From the cell containing the given text, extract its center point as (x, y) coordinate. 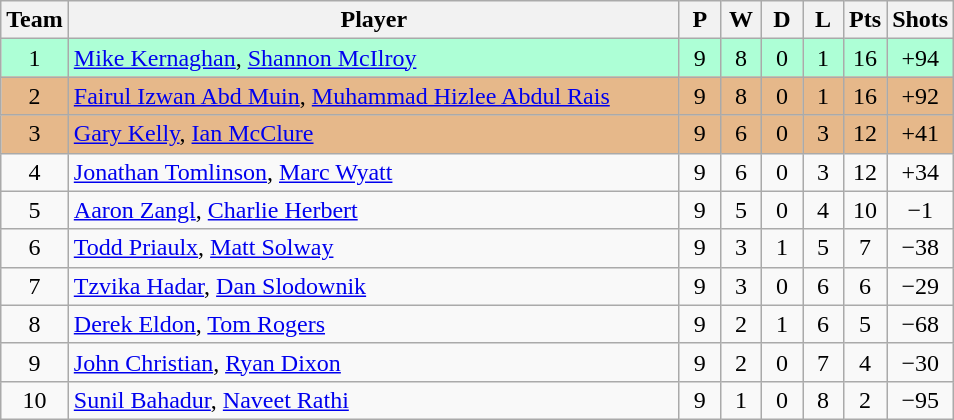
−29 (920, 286)
P (700, 20)
W (740, 20)
Shots (920, 20)
−38 (920, 248)
D (782, 20)
Pts (866, 20)
Tzvika Hadar, Dan Slodownik (374, 286)
+34 (920, 172)
Team (35, 20)
Jonathan Tomlinson, Marc Wyatt (374, 172)
Aaron Zangl, Charlie Herbert (374, 210)
−68 (920, 324)
Mike Kernaghan, Shannon McIlroy (374, 58)
Fairul Izwan Abd Muin, Muhammad Hizlee Abdul Rais (374, 96)
Player (374, 20)
L (824, 20)
+92 (920, 96)
Todd Priaulx, Matt Solway (374, 248)
+41 (920, 134)
−1 (920, 210)
Gary Kelly, Ian McClure (374, 134)
+94 (920, 58)
Derek Eldon, Tom Rogers (374, 324)
−95 (920, 400)
−30 (920, 362)
Sunil Bahadur, Naveet Rathi (374, 400)
John Christian, Ryan Dixon (374, 362)
